Search for the cell housing the specified text and yield its [X, Y] center coordinate. 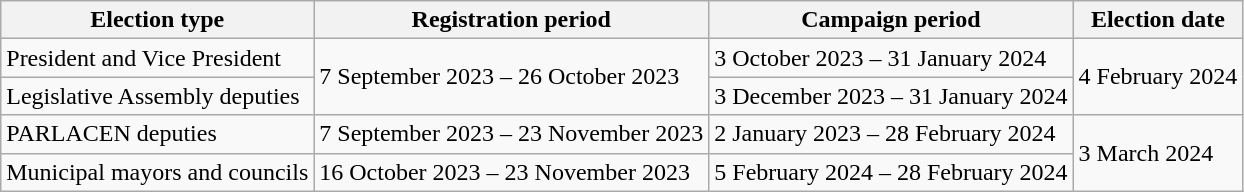
3 March 2024 [1158, 153]
PARLACEN deputies [158, 134]
3 December 2023 – 31 January 2024 [891, 96]
3 October 2023 – 31 January 2024 [891, 58]
5 February 2024 – 28 February 2024 [891, 172]
7 September 2023 – 23 November 2023 [512, 134]
Election date [1158, 20]
President and Vice President [158, 58]
Campaign period [891, 20]
Legislative Assembly deputies [158, 96]
Registration period [512, 20]
Election type [158, 20]
7 September 2023 – 26 October 2023 [512, 77]
16 October 2023 – 23 November 2023 [512, 172]
4 February 2024 [1158, 77]
2 January 2023 – 28 February 2024 [891, 134]
Municipal mayors and councils [158, 172]
